Return (X, Y) of the center of cell containing provided text 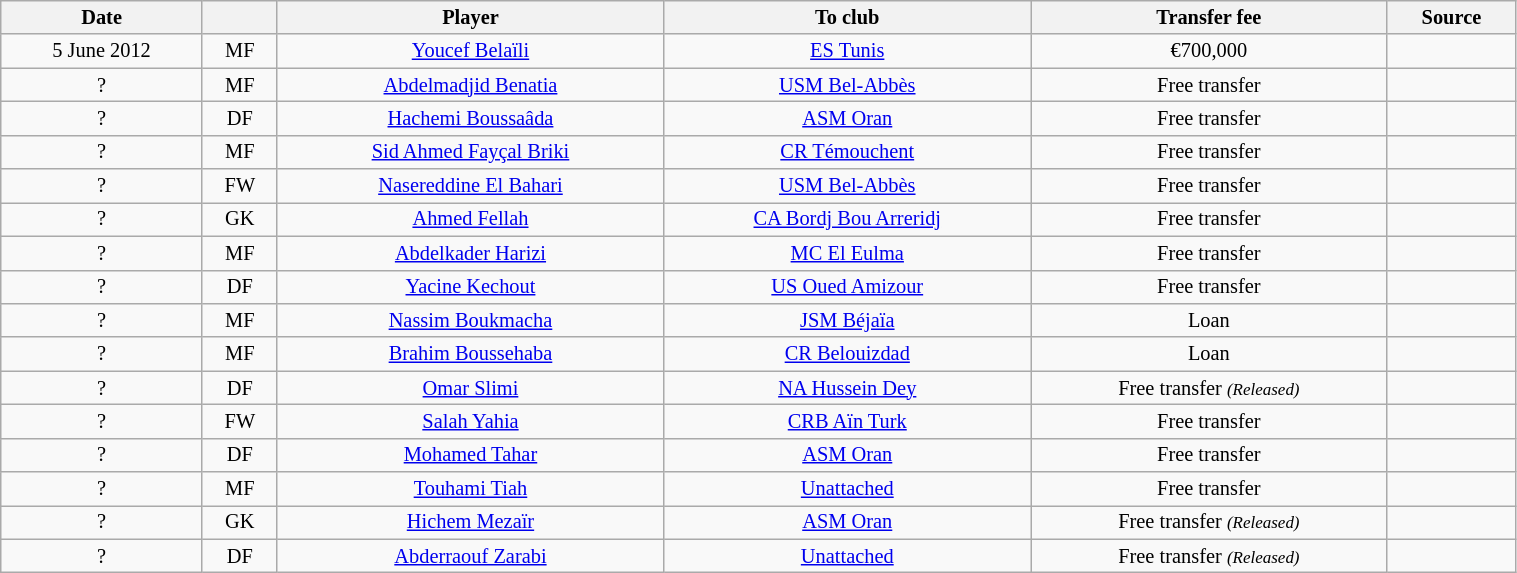
Brahim Boussehaba (470, 354)
Omar Slimi (470, 388)
MC El Eulma (848, 253)
JSM Béjaïa (848, 320)
CR Belouizdad (848, 354)
€700,000 (1209, 51)
Date (102, 17)
Yacine Kechout (470, 287)
CR Témouchent (848, 152)
CRB Aïn Turk (848, 421)
CA Bordj Bou Arreridj (848, 219)
Touhami Tiah (470, 489)
Ahmed Fellah (470, 219)
Mohamed Tahar (470, 455)
Nassim Boukmacha (470, 320)
Abdelkader Harizi (470, 253)
5 June 2012 (102, 51)
Hichem Mezaïr (470, 522)
Source (1452, 17)
Hachemi Boussaâda (470, 118)
Abdelmadjid Benatia (470, 85)
Sid Ahmed Fayçal Briki (470, 152)
Abderraouf Zarabi (470, 556)
Transfer fee (1209, 17)
ES Tunis (848, 51)
Nasereddine El Bahari (470, 186)
To club (848, 17)
NA Hussein Dey (848, 388)
US Oued Amizour (848, 287)
Salah Yahia (470, 421)
Player (470, 17)
Youcef Belaïli (470, 51)
